Scan for the cell matching the given text and deliver its [X, Y] coordinate at center. 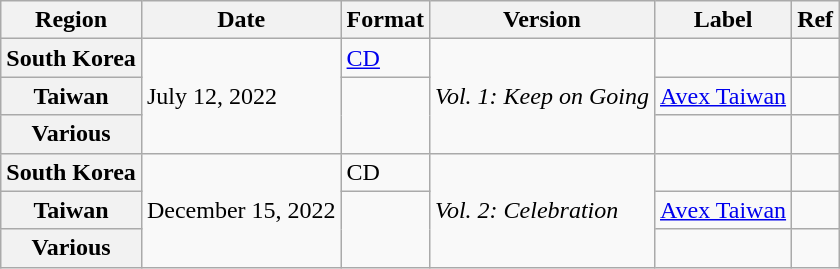
Version [542, 20]
Label [722, 20]
Vol. 1: Keep on Going [542, 96]
Date [241, 20]
Region [72, 20]
December 15, 2022 [241, 210]
July 12, 2022 [241, 96]
Format [385, 20]
Vol. 2: Celebration [542, 210]
Ref [816, 20]
